Extract the (X, Y) coordinate from the center of the cell holding the provided text.  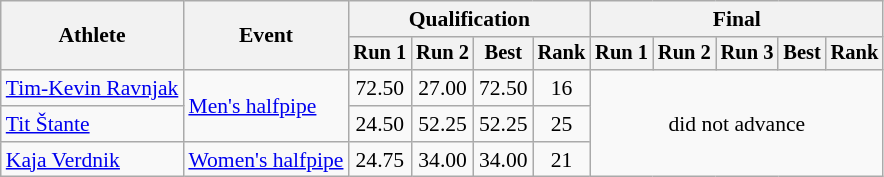
Tit Štante (92, 124)
Qualification (470, 19)
Event (266, 36)
Tim-Kevin Ravnjak (92, 88)
24.50 (380, 124)
Run 3 (748, 54)
Final (736, 19)
Athlete (92, 36)
25 (562, 124)
16 (562, 88)
did not advance (736, 124)
27.00 (442, 88)
Men's halfpipe (266, 106)
